Capture the cell that displays the provided text and extract its [X, Y] central coordinate. 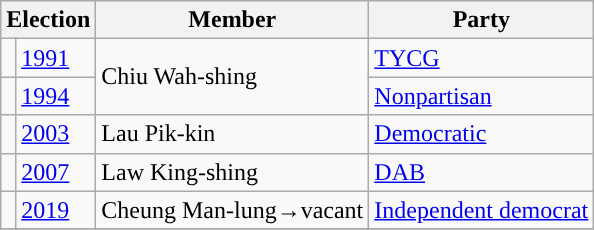
Cheung Man-lung→vacant [232, 210]
Chiu Wah-shing [232, 77]
2003 [56, 134]
Party [482, 20]
Nonpartisan [482, 96]
1994 [56, 96]
Election [48, 20]
2007 [56, 172]
Law King-shing [232, 172]
2019 [56, 210]
TYCG [482, 58]
1991 [56, 58]
Lau Pik-kin [232, 134]
Independent democrat [482, 210]
Member [232, 20]
DAB [482, 172]
Democratic [482, 134]
